Provide the [x, y] coordinate of the cell's center where the given text is located.  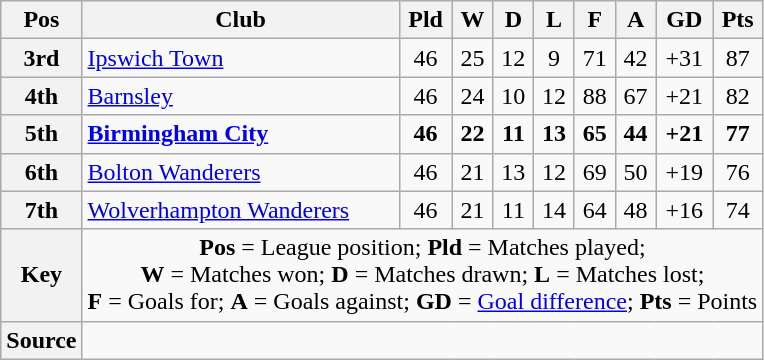
22 [472, 134]
9 [554, 58]
67 [636, 96]
L [554, 20]
24 [472, 96]
D [514, 20]
W [472, 20]
Key [42, 275]
74 [738, 210]
10 [514, 96]
25 [472, 58]
+19 [684, 172]
F [594, 20]
Source [42, 340]
65 [594, 134]
Ipswich Town [240, 58]
71 [594, 58]
7th [42, 210]
82 [738, 96]
Wolverhampton Wanderers [240, 210]
Barnsley [240, 96]
64 [594, 210]
Club [240, 20]
50 [636, 172]
Pos [42, 20]
Birmingham City [240, 134]
88 [594, 96]
44 [636, 134]
77 [738, 134]
87 [738, 58]
48 [636, 210]
14 [554, 210]
69 [594, 172]
+16 [684, 210]
5th [42, 134]
Pts [738, 20]
Bolton Wanderers [240, 172]
3rd [42, 58]
42 [636, 58]
A [636, 20]
6th [42, 172]
GD [684, 20]
76 [738, 172]
+31 [684, 58]
4th [42, 96]
Pld [426, 20]
